From the cell containing the given text, extract its center point as [X, Y] coordinate. 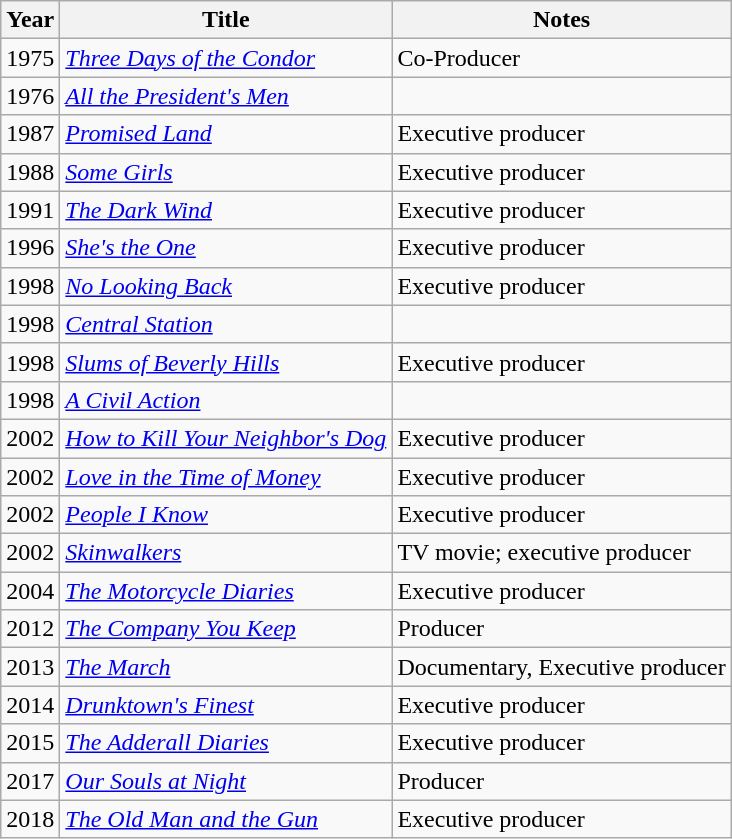
Drunktown's Finest [226, 705]
A Civil Action [226, 400]
1976 [30, 96]
The Motorcycle Diaries [226, 591]
The March [226, 667]
Our Souls at Night [226, 781]
2014 [30, 705]
1996 [30, 248]
She's the One [226, 248]
No Looking Back [226, 286]
Some Girls [226, 172]
1991 [30, 210]
Co-Producer [562, 58]
2015 [30, 743]
1975 [30, 58]
1987 [30, 134]
Documentary, Executive producer [562, 667]
2017 [30, 781]
Promised Land [226, 134]
2018 [30, 819]
The Company You Keep [226, 629]
Title [226, 20]
2004 [30, 591]
TV movie; executive producer [562, 553]
The Dark Wind [226, 210]
All the President's Men [226, 96]
The Old Man and the Gun [226, 819]
Three Days of the Condor [226, 58]
1988 [30, 172]
2013 [30, 667]
The Adderall Diaries [226, 743]
Central Station [226, 324]
How to Kill Your Neighbor's Dog [226, 438]
Love in the Time of Money [226, 477]
Slums of Beverly Hills [226, 362]
Skinwalkers [226, 553]
Notes [562, 20]
People I Know [226, 515]
2012 [30, 629]
Year [30, 20]
